Locate the cell with the specified text and output its (x, y) center coordinate. 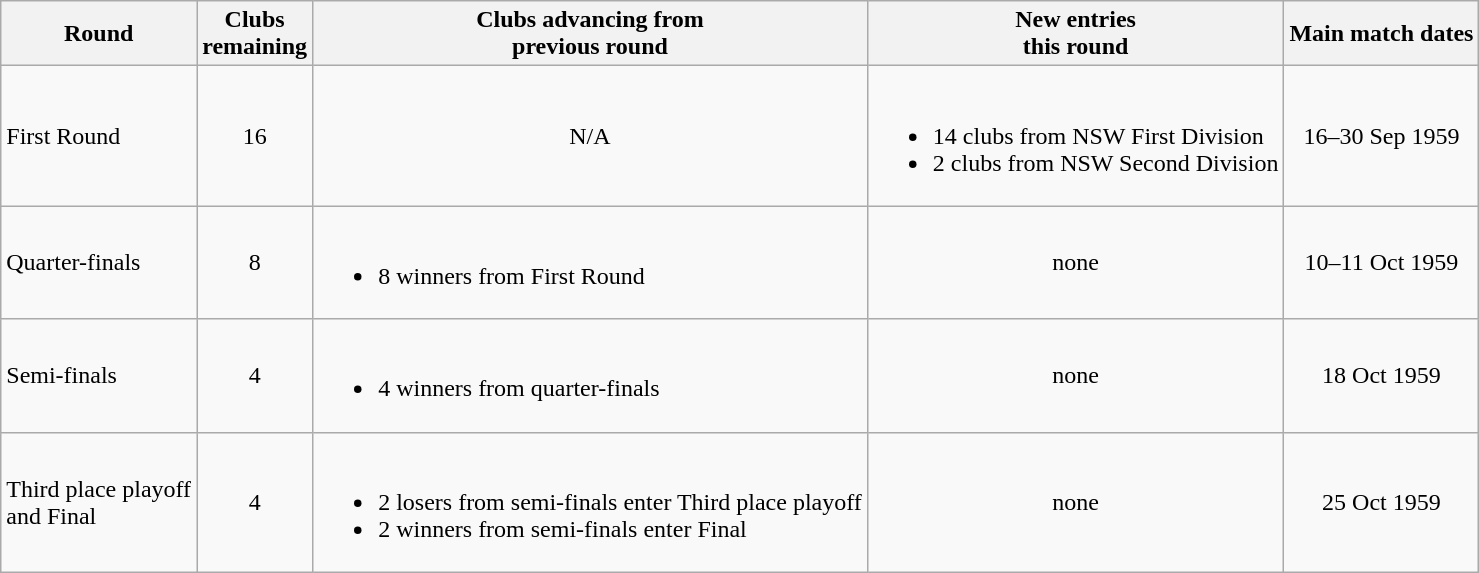
Round (99, 34)
Clubsremaining (255, 34)
N/A (590, 136)
16–30 Sep 1959 (1382, 136)
14 clubs from NSW First Division2 clubs from NSW Second Division (1076, 136)
Third place playoff and Final (99, 502)
Quarter-finals (99, 262)
First Round (99, 136)
16 (255, 136)
8 winners from First Round (590, 262)
25 Oct 1959 (1382, 502)
8 (255, 262)
Semi-finals (99, 376)
Main match dates (1382, 34)
4 winners from quarter-finals (590, 376)
Clubs advancing fromprevious round (590, 34)
2 losers from semi-finals enter Third place playoff2 winners from semi-finals enter Final (590, 502)
10–11 Oct 1959 (1382, 262)
New entriesthis round (1076, 34)
18 Oct 1959 (1382, 376)
